Scan for the cell matching the given text and deliver its [x, y] coordinate at center. 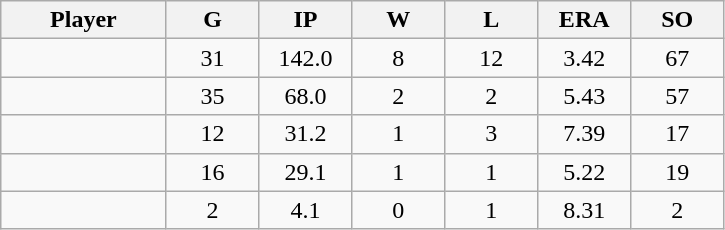
5.43 [584, 96]
17 [678, 134]
Player [84, 20]
29.1 [306, 172]
5.22 [584, 172]
W [398, 20]
4.1 [306, 210]
142.0 [306, 58]
8.31 [584, 210]
7.39 [584, 134]
67 [678, 58]
ERA [584, 20]
SO [678, 20]
L [492, 20]
G [212, 20]
35 [212, 96]
3 [492, 134]
31 [212, 58]
19 [678, 172]
16 [212, 172]
8 [398, 58]
IP [306, 20]
0 [398, 210]
3.42 [584, 58]
31.2 [306, 134]
68.0 [306, 96]
57 [678, 96]
